From the cell containing the given text, extract its center point as [X, Y] coordinate. 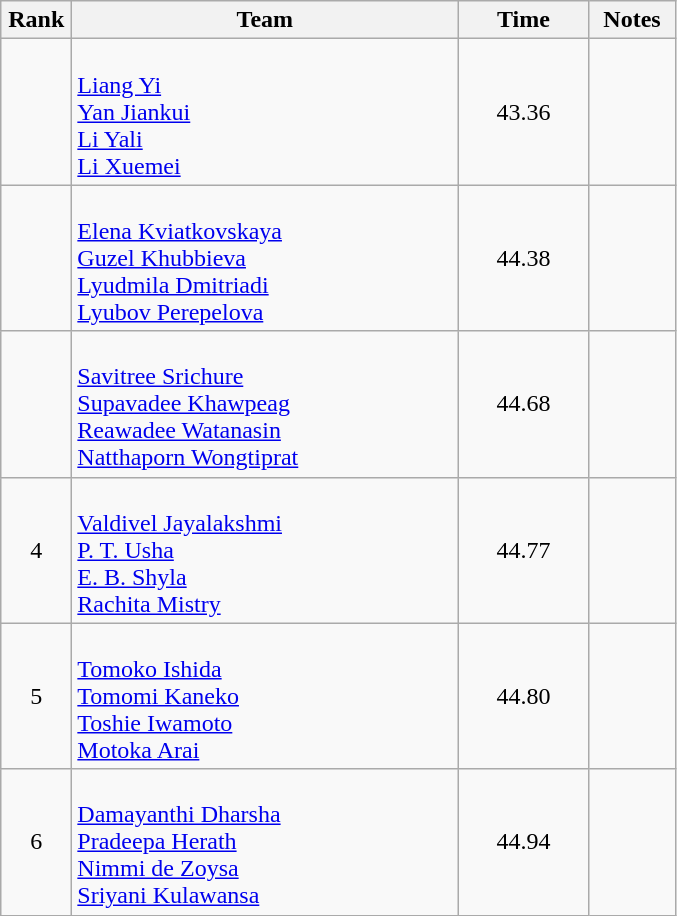
Time [524, 20]
6 [36, 842]
Liang YiYan JiankuiLi YaliLi Xuemei [265, 112]
Team [265, 20]
4 [36, 550]
Valdivel JayalakshmiP. T. UshaE. B. ShylaRachita Mistry [265, 550]
44.80 [524, 696]
44.77 [524, 550]
44.94 [524, 842]
Rank [36, 20]
Savitree SrichureSupavadee KhawpeagReawadee WatanasinNatthaporn Wongtiprat [265, 404]
43.36 [524, 112]
Damayanthi DharshaPradeepa HerathNimmi de ZoysaSriyani Kulawansa [265, 842]
44.38 [524, 258]
Elena KviatkovskayaGuzel KhubbievaLyudmila DmitriadiLyubov Perepelova [265, 258]
5 [36, 696]
Notes [632, 20]
Tomoko IshidaTomomi KanekoToshie IwamotoMotoka Arai [265, 696]
44.68 [524, 404]
